Extract the [x, y] coordinate from the center of the cell holding the provided text.  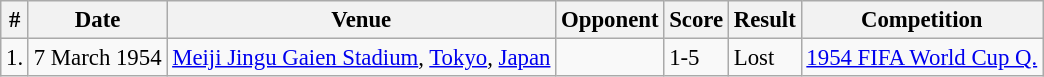
Date [97, 20]
1954 FIFA World Cup Q. [922, 58]
Opponent [610, 20]
Result [764, 20]
Meiji Jingu Gaien Stadium, Tokyo, Japan [362, 58]
Lost [764, 58]
7 March 1954 [97, 58]
Competition [922, 20]
1-5 [696, 58]
Venue [362, 20]
1. [15, 58]
Score [696, 20]
# [15, 20]
